Search for the cell housing the specified text and yield its [x, y] center coordinate. 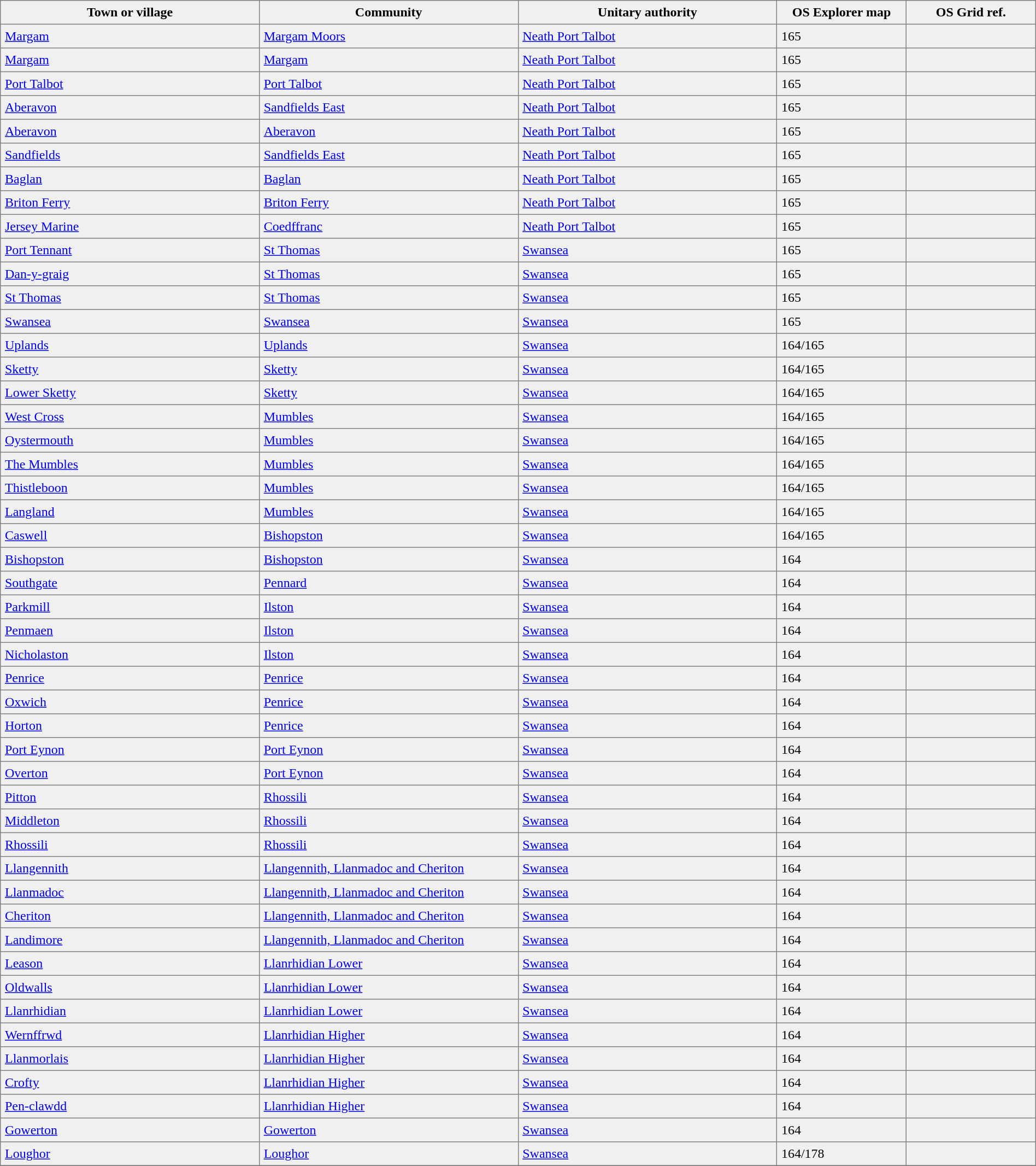
West Cross [130, 417]
Wernffrwd [130, 1035]
Margam Moors [388, 36]
Jersey Marine [130, 226]
Overton [130, 774]
Oldwalls [130, 987]
Parkmill [130, 607]
Leason [130, 964]
OS Grid ref. [970, 13]
Llanmorlais [130, 1059]
164/178 [841, 1154]
Horton [130, 726]
Community [388, 13]
Middleton [130, 821]
Coedffranc [388, 226]
Port Tennant [130, 250]
Cheriton [130, 916]
Thistleboon [130, 488]
The Mumbles [130, 464]
Dan-y-graig [130, 274]
Lower Sketty [130, 393]
Pitton [130, 797]
Crofty [130, 1082]
OS Explorer map [841, 13]
Pennard [388, 583]
Landimore [130, 940]
Llanmadoc [130, 892]
Langland [130, 512]
Nicholaston [130, 654]
Southgate [130, 583]
Oystermouth [130, 441]
Oxwich [130, 702]
Unitary authority [647, 13]
Pen-clawdd [130, 1106]
Sandfields [130, 155]
Llanrhidian [130, 1011]
Town or village [130, 13]
Penmaen [130, 631]
Llangennith [130, 869]
Caswell [130, 536]
